Locate the cell with the specified text and output its (X, Y) center coordinate. 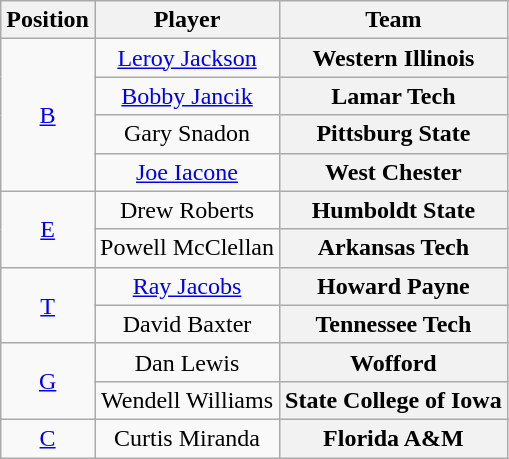
Drew Roberts (186, 210)
Position (48, 20)
Humboldt State (394, 210)
Team (394, 20)
Powell McClellan (186, 248)
Western Illinois (394, 58)
West Chester (394, 172)
Tennessee Tech (394, 324)
Bobby Jancik (186, 96)
Player (186, 20)
B (48, 115)
State College of Iowa (394, 400)
David Baxter (186, 324)
Howard Payne (394, 286)
G (48, 381)
Wofford (394, 362)
Pittsburg State (394, 134)
Ray Jacobs (186, 286)
Leroy Jackson (186, 58)
E (48, 229)
C (48, 438)
Arkansas Tech (394, 248)
Gary Snadon (186, 134)
Florida A&M (394, 438)
Dan Lewis (186, 362)
Curtis Miranda (186, 438)
Joe Iacone (186, 172)
T (48, 305)
Wendell Williams (186, 400)
Lamar Tech (394, 96)
